Detect which cell encompasses the target text, then output its (x, y) center coordinate. 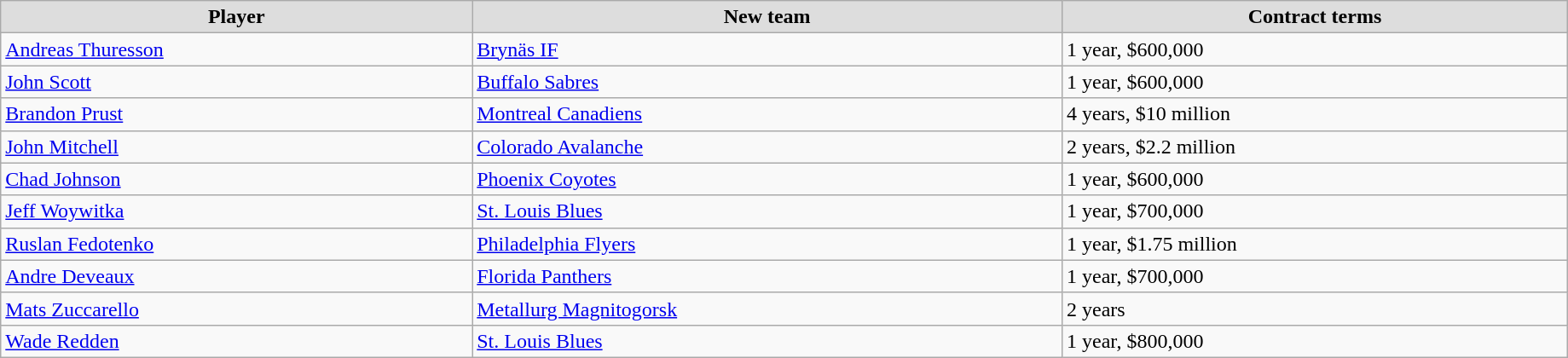
John Mitchell (237, 147)
Philadelphia Flyers (767, 244)
Contract terms (1315, 17)
Ruslan Fedotenko (237, 244)
Mats Zuccarello (237, 309)
Andre Deveaux (237, 276)
1 year, $800,000 (1315, 341)
Phoenix Coyotes (767, 179)
Metallurg Magnitogorsk (767, 309)
Jeff Woywitka (237, 211)
Buffalo Sabres (767, 82)
Chad Johnson (237, 179)
John Scott (237, 82)
Brandon Prust (237, 114)
Player (237, 17)
Montreal Canadiens (767, 114)
Brynäs IF (767, 49)
Colorado Avalanche (767, 147)
1 year, $1.75 million (1315, 244)
Wade Redden (237, 341)
4 years, $10 million (1315, 114)
Andreas Thuresson (237, 49)
New team (767, 17)
2 years (1315, 309)
Florida Panthers (767, 276)
2 years, $2.2 million (1315, 147)
